Return the [x, y] coordinate for the center point of the cell that contains the specified text.  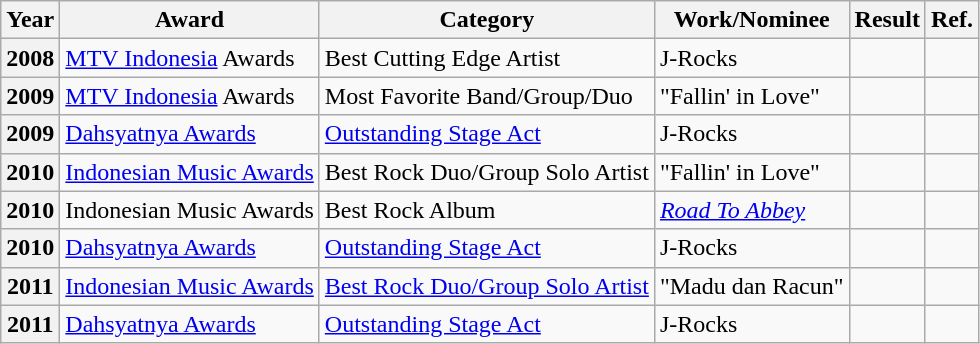
Award [190, 20]
Road To Abbey [752, 210]
Work/Nominee [752, 20]
Best Cutting Edge Artist [486, 58]
Year [30, 20]
Best Rock Album [486, 210]
Most Favorite Band/Group/Duo [486, 96]
"Madu dan Racun" [752, 286]
Category [486, 20]
Ref. [952, 20]
Result [887, 20]
2008 [30, 58]
